Return [X, Y] of the center of cell containing provided text 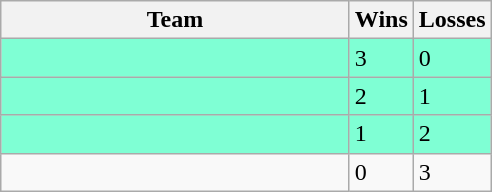
Wins [381, 20]
Losses [452, 20]
Team [176, 20]
